Detect which cell encompasses the target text, then output its [x, y] center coordinate. 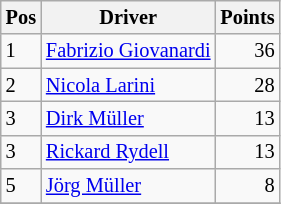
28 [247, 85]
Dirk Müller [128, 118]
Fabrizio Giovanardi [128, 51]
Nicola Larini [128, 85]
Rickard Rydell [128, 152]
Jörg Müller [128, 186]
Pos [21, 17]
5 [21, 186]
8 [247, 186]
1 [21, 51]
36 [247, 51]
2 [21, 85]
Driver [128, 17]
Points [247, 17]
